Search for the cell housing the specified text and yield its [x, y] center coordinate. 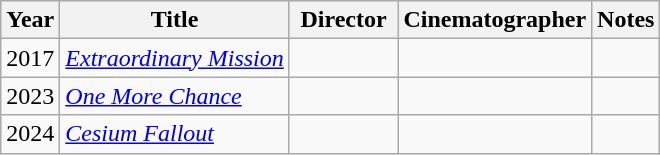
Cesium Fallout [175, 134]
Extraordinary Mission [175, 58]
Notes [626, 20]
2017 [30, 58]
Year [30, 20]
Director [344, 20]
2023 [30, 96]
Title [175, 20]
2024 [30, 134]
One More Chance [175, 96]
Cinematographer [495, 20]
